Output the [X, Y] coordinate of the center of the cell containing the given text.  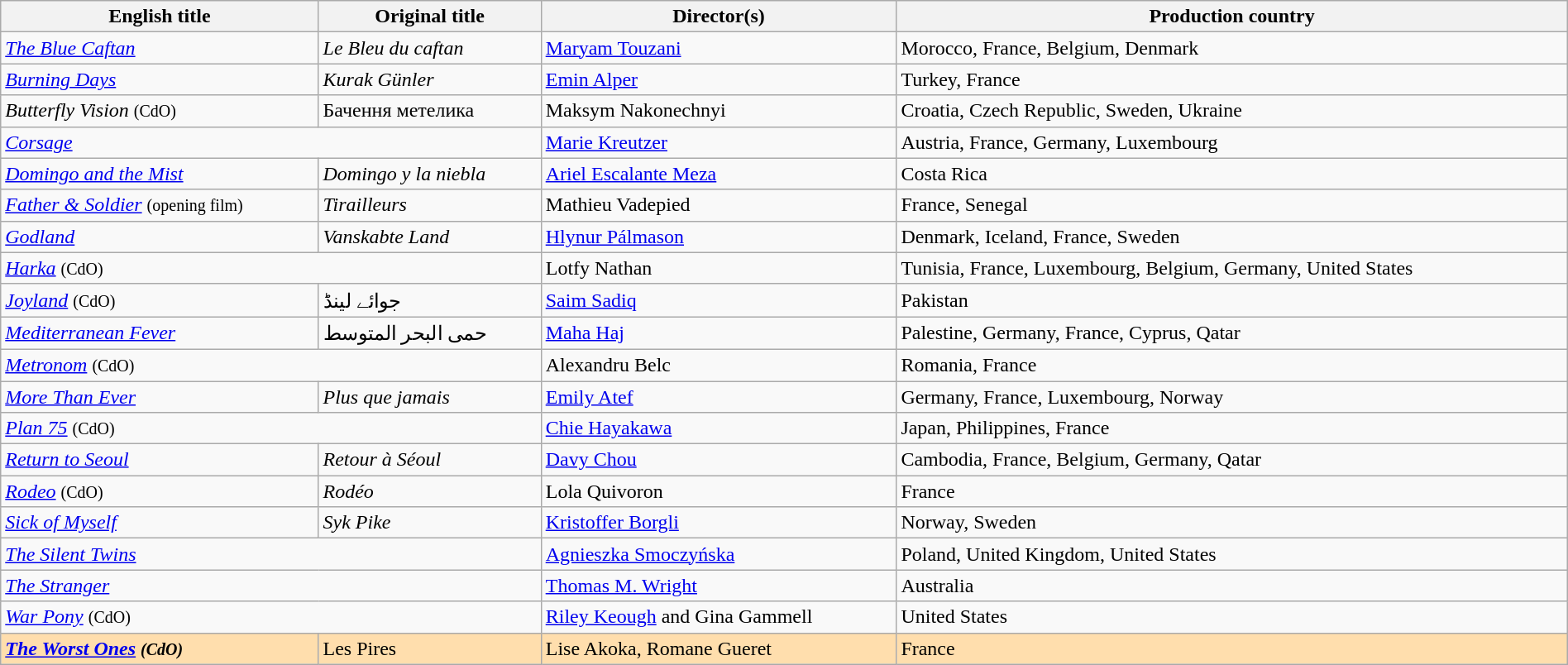
Syk Pike [430, 523]
Saim Sadiq [719, 300]
Director(s) [719, 17]
Production country [1232, 17]
The Stranger [271, 586]
Ariel Escalante Meza [719, 174]
Riley Keough and Gina Gammell [719, 617]
Japan, Philippines, France [1232, 428]
Butterfly Vision (CdO) [160, 111]
Sick of Myself [160, 523]
United States [1232, 617]
Return to Seoul [160, 460]
Alexandru Belc [719, 365]
Agnieszka Smoczyńska [719, 554]
France, Senegal [1232, 205]
The Worst Ones (CdO) [160, 648]
Costa Rica [1232, 174]
Plus que jamais [430, 396]
Les Pires [430, 648]
Tirailleurs [430, 205]
Tunisia, France, Luxembourg, Belgium, Germany, United States [1232, 268]
Germany, France, Luxembourg, Norway [1232, 396]
Hlynur Pálmason [719, 237]
Croatia, Czech Republic, Sweden, Ukraine [1232, 111]
Harka (CdO) [271, 268]
Retour à Séoul [430, 460]
The Silent Twins [271, 554]
Davy Chou [719, 460]
More Than Ever [160, 396]
War Pony (CdO) [271, 617]
Emily Atef [719, 396]
Denmark, Iceland, France, Sweden [1232, 237]
Morocco, France, Belgium, Denmark [1232, 48]
Domingo y la niebla [430, 174]
Mediterranean Fever [160, 333]
Australia [1232, 586]
Norway, Sweden [1232, 523]
Plan 75 (CdO) [271, 428]
Rodeo (CdO) [160, 491]
Cambodia, France, Belgium, Germany, Qatar [1232, 460]
Maha Haj [719, 333]
The Blue Caftan [160, 48]
Metronom (CdO) [271, 365]
Lise Akoka, Romane Gueret [719, 648]
Kristoffer Borgli [719, 523]
Emin Alper [719, 79]
Romania, France [1232, 365]
Corsage [271, 142]
Lola Quivoron [719, 491]
Father & Soldier (opening film) [160, 205]
Pakistan [1232, 300]
Domingo and the Mist [160, 174]
Godland [160, 237]
Бачення метелика [430, 111]
Thomas M. Wright [719, 586]
Burning Days [160, 79]
Poland, United Kingdom, United States [1232, 554]
Kurak Günler [430, 79]
Maryam Touzani [719, 48]
English title [160, 17]
Vanskabte Land [430, 237]
Turkey, France [1232, 79]
Austria, France, Germany, Luxembourg [1232, 142]
Rodéo [430, 491]
Joyland (CdO) [160, 300]
Original title [430, 17]
Chie Hayakawa [719, 428]
Le Bleu du caftan [430, 48]
جوائے لینڈ [430, 300]
Maksym Nakonechnyi [719, 111]
Palestine, Germany, France, Cyprus, Qatar [1232, 333]
Mathieu Vadepied [719, 205]
Marie Kreutzer [719, 142]
حمى البحر المتوسط [430, 333]
Lotfy Nathan [719, 268]
